Identify which cell holds the provided text, then report its (x, y) central coordinate. 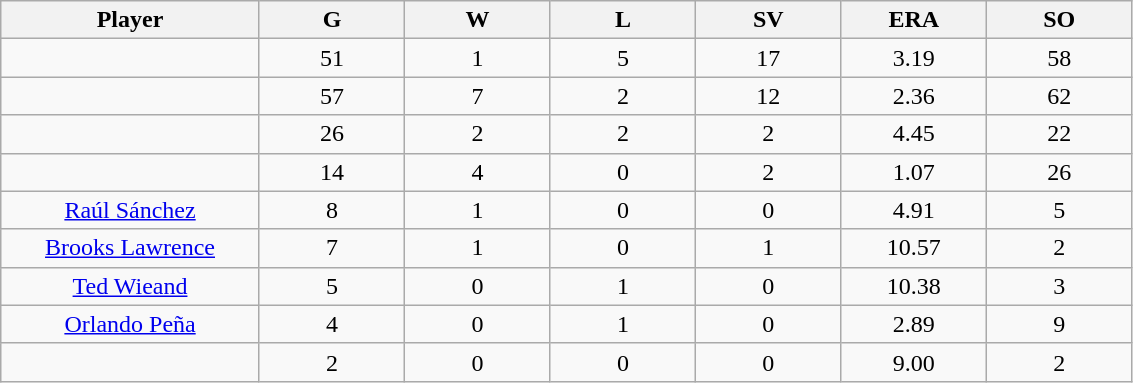
2.89 (914, 324)
4.45 (914, 134)
4.91 (914, 210)
G (332, 20)
17 (768, 58)
58 (1059, 58)
12 (768, 96)
Raúl Sánchez (130, 210)
51 (332, 58)
Orlando Peña (130, 324)
W (478, 20)
Player (130, 20)
SV (768, 20)
1.07 (914, 172)
L (622, 20)
62 (1059, 96)
10.38 (914, 286)
14 (332, 172)
3.19 (914, 58)
9.00 (914, 362)
Brooks Lawrence (130, 248)
22 (1059, 134)
57 (332, 96)
SO (1059, 20)
3 (1059, 286)
8 (332, 210)
ERA (914, 20)
10.57 (914, 248)
9 (1059, 324)
2.36 (914, 96)
Ted Wieand (130, 286)
